Pinpoint the cell where the given text exists, returning its [X, Y] midpoint coordinate. 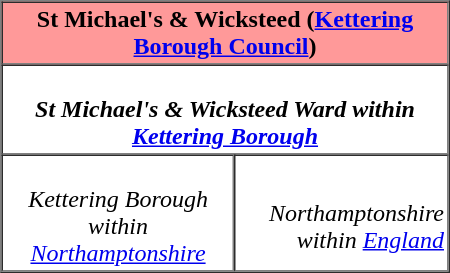
St Michael's & Wicksteed (Kettering Borough Council) [226, 34]
Kettering Borough within Northamptonshire [118, 212]
Northamptonshire within England [342, 212]
St Michael's & Wicksteed Ward within Kettering Borough [226, 109]
